Pinpoint the cell where the given text exists, returning its [x, y] midpoint coordinate. 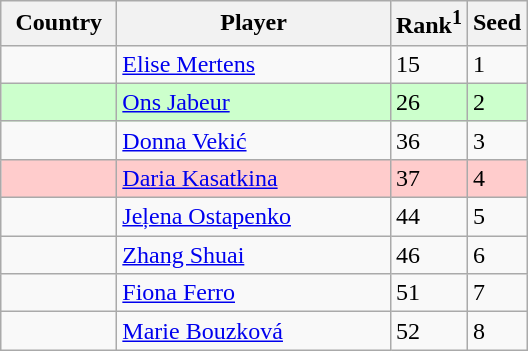
37 [428, 178]
Jeļena Ostapenko [254, 217]
4 [496, 178]
Donna Vekić [254, 140]
52 [428, 331]
Fiona Ferro [254, 293]
Country [59, 24]
36 [428, 140]
3 [496, 140]
7 [496, 293]
26 [428, 102]
1 [496, 64]
5 [496, 217]
Elise Mertens [254, 64]
15 [428, 64]
Zhang Shuai [254, 255]
51 [428, 293]
Rank1 [428, 24]
Daria Kasatkina [254, 178]
8 [496, 331]
46 [428, 255]
44 [428, 217]
Marie Bouzková [254, 331]
6 [496, 255]
2 [496, 102]
Player [254, 24]
Ons Jabeur [254, 102]
Seed [496, 24]
